Pinpoint the cell where the given text exists, returning its (X, Y) midpoint coordinate. 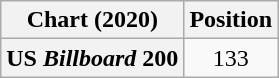
Position (231, 20)
133 (231, 58)
Chart (2020) (92, 20)
US Billboard 200 (92, 58)
